Determine the [x, y] coordinate at the center of the cell enclosing the given text.  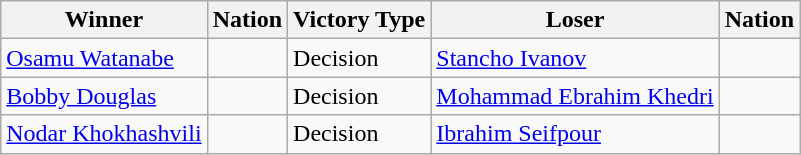
Stancho Ivanov [575, 58]
Loser [575, 20]
Mohammad Ebrahim Khedri [575, 96]
Ibrahim Seifpour [575, 134]
Winner [104, 20]
Nodar Khokhashvili [104, 134]
Victory Type [360, 20]
Bobby Douglas [104, 96]
Osamu Watanabe [104, 58]
